Find where the given text appears and provide that cell's center as [x, y] coordinate. 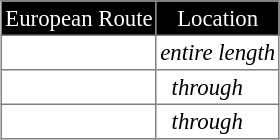
European Route [80, 18]
entire length [217, 52]
Location [217, 18]
